For the text-containing cell, return its midpoint in (x, y) coordinate format. 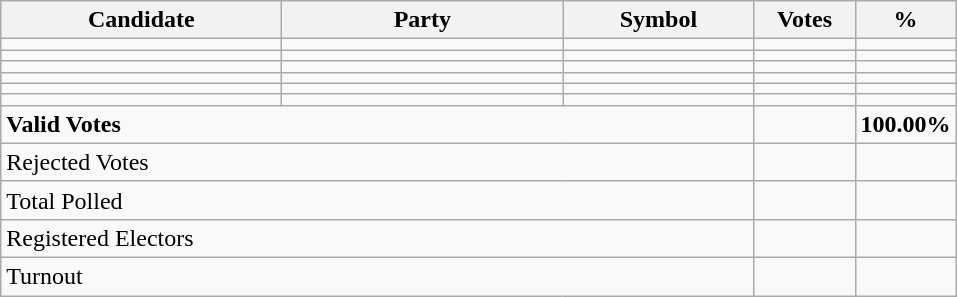
% (906, 20)
Total Polled (378, 200)
Registered Electors (378, 238)
Symbol (658, 20)
100.00% (906, 124)
Votes (804, 20)
Party (422, 20)
Rejected Votes (378, 162)
Candidate (142, 20)
Turnout (378, 276)
Valid Votes (378, 124)
